Locate the cell with the specified text and output its (x, y) center coordinate. 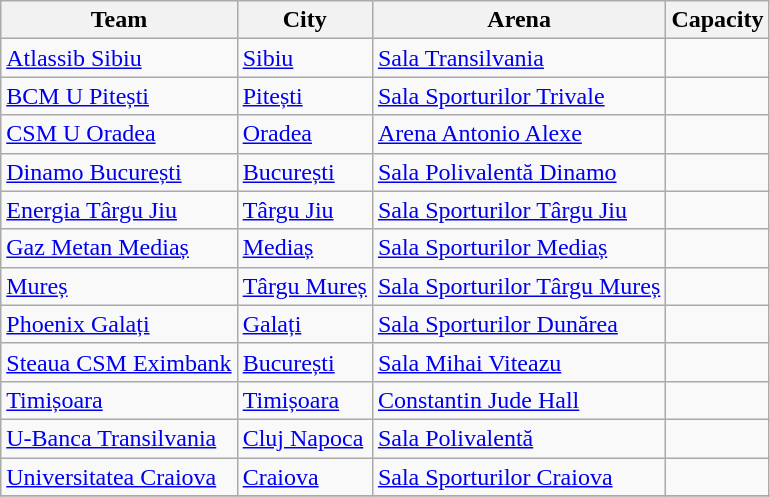
Galați (304, 324)
Dinamo București (119, 172)
Universitatea Craiova (119, 477)
U-Banca Transilvania (119, 438)
Sibiu (304, 58)
Cluj Napoca (304, 438)
Arena Antonio Alexe (518, 134)
Constantin Jude Hall (518, 400)
Mureș (119, 286)
Sala Mihai Viteazu (518, 362)
Târgu Mureș (304, 286)
Sala Sporturilor Dunărea (518, 324)
Mediaș (304, 248)
Sala Sporturilor Craiova (518, 477)
CSM U Oradea (119, 134)
Craiova (304, 477)
Pitești (304, 96)
Arena (518, 20)
Sala Transilvania (518, 58)
Sala Sporturilor Trivale (518, 96)
Oradea (304, 134)
Târgu Jiu (304, 210)
Steaua CSM Eximbank (119, 362)
Sala Sporturilor Mediaș (518, 248)
Team (119, 20)
Phoenix Galați (119, 324)
BCM U Pitești (119, 96)
Gaz Metan Mediaș (119, 248)
Sala Sporturilor Târgu Jiu (518, 210)
Sala Sporturilor Târgu Mureș (518, 286)
Capacity (718, 20)
Sala Polivalentă Dinamo (518, 172)
Energia Târgu Jiu (119, 210)
Sala Polivalentă (518, 438)
City (304, 20)
Atlassib Sibiu (119, 58)
